Pinpoint the cell where the given text exists, returning its (X, Y) midpoint coordinate. 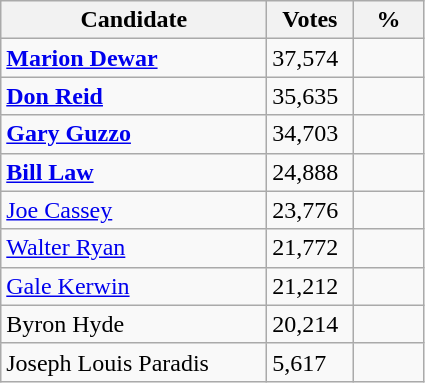
35,635 (310, 96)
Byron Hyde (134, 324)
Votes (310, 20)
Joseph Louis Paradis (134, 362)
Gale Kerwin (134, 286)
34,703 (310, 134)
23,776 (310, 210)
Bill Law (134, 172)
5,617 (310, 362)
21,772 (310, 248)
21,212 (310, 286)
37,574 (310, 58)
% (388, 20)
Walter Ryan (134, 248)
Joe Cassey (134, 210)
Gary Guzzo (134, 134)
Marion Dewar (134, 58)
Don Reid (134, 96)
24,888 (310, 172)
20,214 (310, 324)
Candidate (134, 20)
